From the cell containing the given text, extract its center point as (X, Y) coordinate. 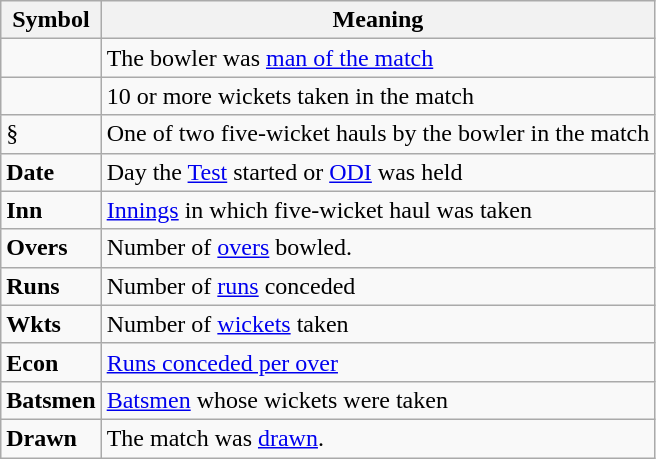
The match was drawn. (378, 438)
Inn (51, 210)
Wkts (51, 324)
Day the Test started or ODI was held (378, 172)
Number of wickets taken (378, 324)
Econ (51, 362)
Innings in which five-wicket haul was taken (378, 210)
Symbol (51, 20)
Overs (51, 248)
Runs (51, 286)
Date (51, 172)
§ (51, 134)
Number of runs conceded (378, 286)
Drawn (51, 438)
Runs conceded per over (378, 362)
Number of overs bowled. (378, 248)
Batsmen (51, 400)
Batsmen whose wickets were taken (378, 400)
One of two five-wicket hauls by the bowler in the match (378, 134)
Meaning (378, 20)
The bowler was man of the match (378, 58)
10 or more wickets taken in the match (378, 96)
